Locate the cell with the specified text and output its [X, Y] center coordinate. 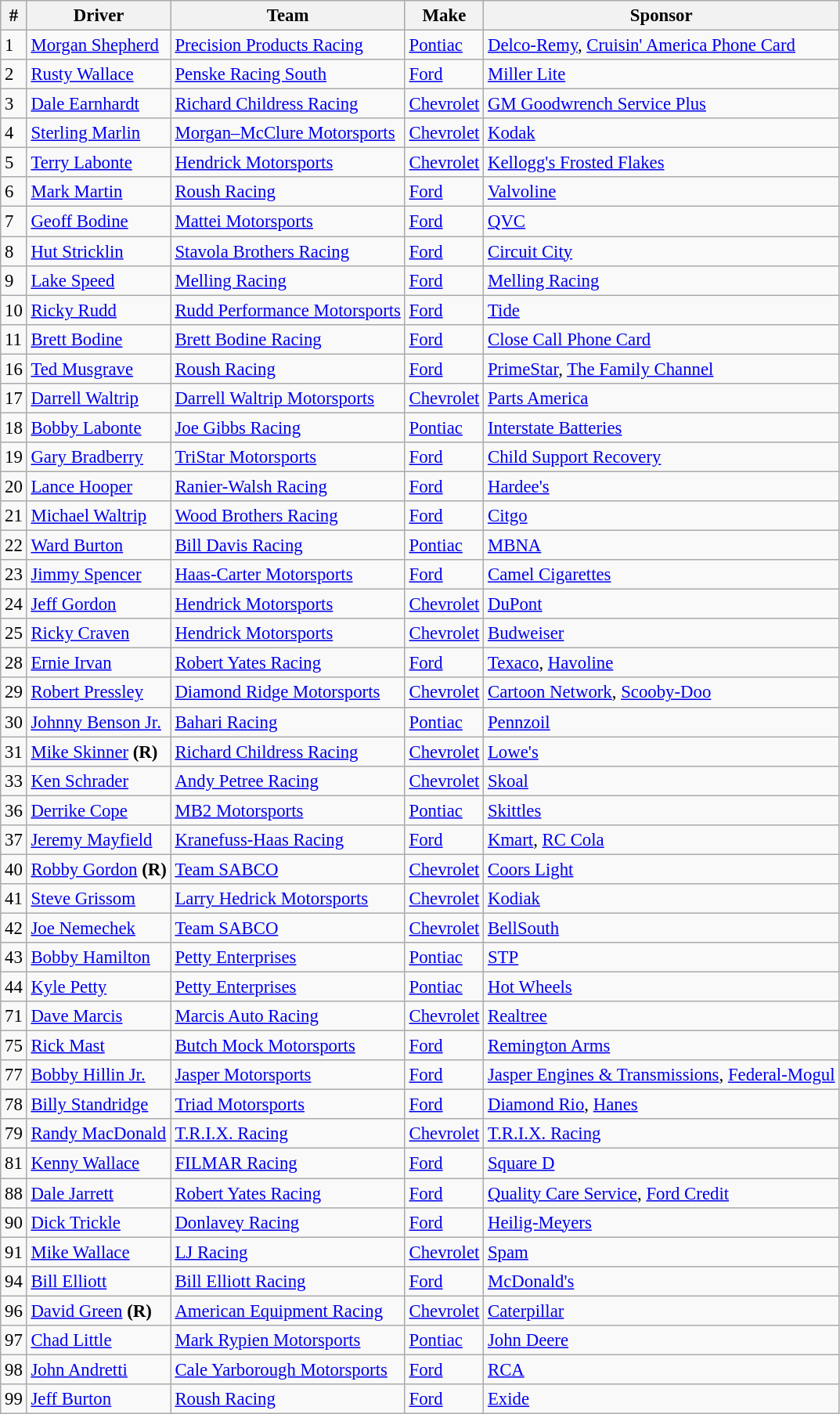
79 [14, 1134]
Hardee's [662, 486]
6 [14, 192]
Interstate Batteries [662, 427]
91 [14, 1252]
Wood Brothers Racing [288, 516]
Sponsor [662, 16]
Penske Racing South [288, 74]
DuPont [662, 604]
Marcis Auto Racing [288, 1016]
MB2 Motorsports [288, 810]
Kyle Petty [99, 987]
Cartoon Network, Scooby-Doo [662, 693]
Bill Elliott Racing [288, 1281]
43 [14, 958]
23 [14, 575]
17 [14, 399]
88 [14, 1193]
Rusty Wallace [99, 74]
Camel Cigarettes [662, 575]
33 [14, 781]
29 [14, 693]
Precision Products Racing [288, 45]
Jasper Motorsports [288, 1075]
Butch Mock Motorsports [288, 1046]
Lowe's [662, 752]
Tide [662, 310]
1 [14, 45]
Mike Skinner (R) [99, 752]
Terry Labonte [99, 163]
Delco-Remy, Cruisin' America Phone Card [662, 45]
41 [14, 899]
3 [14, 104]
42 [14, 928]
RCA [662, 1369]
Robby Gordon (R) [99, 869]
98 [14, 1369]
Jimmy Spencer [99, 575]
8 [14, 251]
78 [14, 1105]
Kranefuss-Haas Racing [288, 840]
44 [14, 987]
Quality Care Service, Ford Credit [662, 1193]
Jeremy Mayfield [99, 840]
18 [14, 427]
36 [14, 810]
19 [14, 457]
David Green (R) [99, 1311]
GM Goodwrench Service Plus [662, 104]
Ted Musgrave [99, 369]
Dick Trickle [99, 1222]
Close Call Phone Card [662, 339]
Bobby Hillin Jr. [99, 1075]
Robert Pressley [99, 693]
Andy Petree Racing [288, 781]
Joe Gibbs Racing [288, 427]
Gary Bradberry [99, 457]
Bobby Hamilton [99, 958]
Heilig-Meyers [662, 1222]
Miller Lite [662, 74]
Skoal [662, 781]
Make [444, 16]
Brett Bodine Racing [288, 339]
Kodiak [662, 899]
Team [288, 16]
2 [14, 74]
# [14, 16]
Geoff Bodine [99, 222]
Randy MacDonald [99, 1134]
Michael Waltrip [99, 516]
John Andretti [99, 1369]
20 [14, 486]
QVC [662, 222]
25 [14, 633]
Darrell Waltrip Motorsports [288, 399]
Lake Speed [99, 280]
24 [14, 604]
Mattei Motorsports [288, 222]
7 [14, 222]
90 [14, 1222]
Kodak [662, 133]
Rick Mast [99, 1046]
37 [14, 840]
Texaco, Havoline [662, 663]
Spam [662, 1252]
PrimeStar, The Family Channel [662, 369]
31 [14, 752]
Citgo [662, 516]
Bobby Labonte [99, 427]
Triad Motorsports [288, 1105]
Ricky Rudd [99, 310]
Driver [99, 16]
Dale Jarrett [99, 1193]
Hot Wheels [662, 987]
Square D [662, 1163]
TriStar Motorsports [288, 457]
Diamond Rio, Hanes [662, 1105]
22 [14, 546]
Pennzoil [662, 722]
Cale Yarborough Motorsports [288, 1369]
FILMAR Racing [288, 1163]
Kellogg's Frosted Flakes [662, 163]
Ward Burton [99, 546]
LJ Racing [288, 1252]
Exide [662, 1399]
Jeff Gordon [99, 604]
Donlavey Racing [288, 1222]
BellSouth [662, 928]
28 [14, 663]
Ranier-Walsh Racing [288, 486]
Jeff Burton [99, 1399]
99 [14, 1399]
4 [14, 133]
Johnny Benson Jr. [99, 722]
Realtree [662, 1016]
30 [14, 722]
Kenny Wallace [99, 1163]
Mark Rypien Motorsports [288, 1340]
Caterpillar [662, 1311]
Brett Bodine [99, 339]
John Deere [662, 1340]
Chad Little [99, 1340]
Valvoline [662, 192]
75 [14, 1046]
96 [14, 1311]
STP [662, 958]
Jasper Engines & Transmissions, Federal-Mogul [662, 1075]
Bahari Racing [288, 722]
Haas-Carter Motorsports [288, 575]
Dale Earnhardt [99, 104]
Morgan–McClure Motorsports [288, 133]
71 [14, 1016]
Stavola Brothers Racing [288, 251]
10 [14, 310]
Ricky Craven [99, 633]
Billy Standridge [99, 1105]
Budweiser [662, 633]
Diamond Ridge Motorsports [288, 693]
Mike Wallace [99, 1252]
Derrike Cope [99, 810]
Bill Elliott [99, 1281]
Circuit City [662, 251]
Kmart, RC Cola [662, 840]
Remington Arms [662, 1046]
Rudd Performance Motorsports [288, 310]
11 [14, 339]
Ken Schrader [99, 781]
40 [14, 869]
16 [14, 369]
81 [14, 1163]
Joe Nemechek [99, 928]
MBNA [662, 546]
97 [14, 1340]
Steve Grissom [99, 899]
Coors Light [662, 869]
Ernie Irvan [99, 663]
9 [14, 280]
Mark Martin [99, 192]
Larry Hedrick Motorsports [288, 899]
Bill Davis Racing [288, 546]
Parts America [662, 399]
Child Support Recovery [662, 457]
McDonald's [662, 1281]
Morgan Shepherd [99, 45]
5 [14, 163]
Dave Marcis [99, 1016]
94 [14, 1281]
Skittles [662, 810]
Sterling Marlin [99, 133]
Hut Stricklin [99, 251]
Lance Hooper [99, 486]
77 [14, 1075]
21 [14, 516]
Darrell Waltrip [99, 399]
American Equipment Racing [288, 1311]
